Detect which cell encompasses the target text, then output its (X, Y) center coordinate. 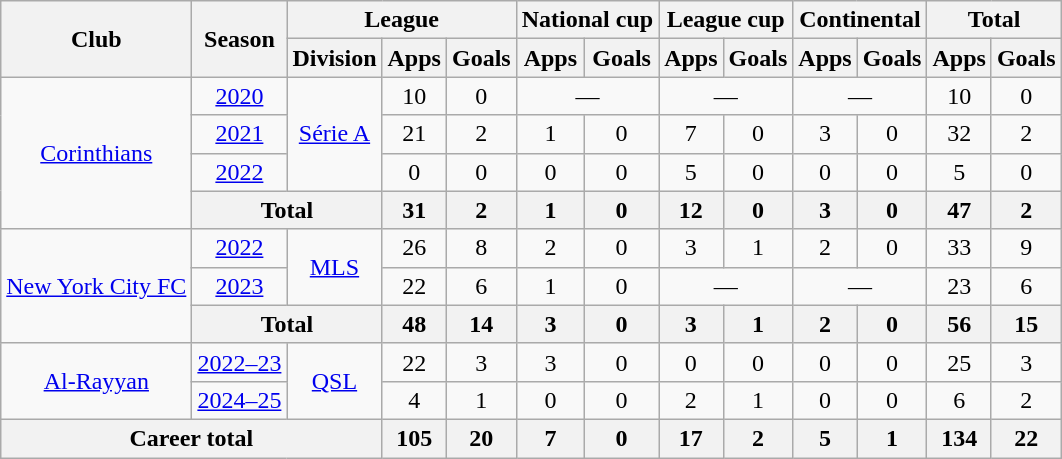
8 (481, 248)
15 (1026, 324)
32 (959, 134)
Corinthians (96, 153)
134 (959, 438)
League cup (726, 20)
47 (959, 210)
105 (414, 438)
56 (959, 324)
4 (414, 400)
2021 (240, 134)
Division (334, 58)
Career total (192, 438)
26 (414, 248)
17 (691, 438)
12 (691, 210)
20 (481, 438)
25 (959, 362)
QSL (334, 381)
Club (96, 39)
Série A (334, 134)
National cup (587, 20)
2020 (240, 96)
21 (414, 134)
31 (414, 210)
Al-Rayyan (96, 381)
New York City FC (96, 286)
23 (959, 286)
Season (240, 39)
MLS (334, 267)
33 (959, 248)
2024–25 (240, 400)
14 (481, 324)
48 (414, 324)
League (402, 20)
2022–23 (240, 362)
9 (1026, 248)
Continental (860, 20)
2023 (240, 286)
